Locate the cell with the specified text and output its (x, y) center coordinate. 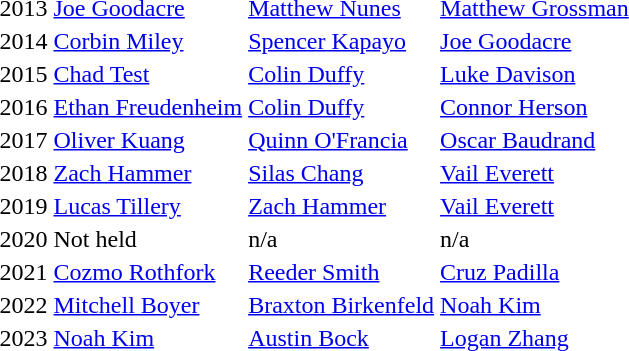
Spencer Kapayo (342, 41)
Oliver Kuang (148, 140)
Quinn O'Francia (342, 140)
Braxton Birkenfeld (342, 305)
Ethan Freudenheim (148, 107)
Reeder Smith (342, 272)
Not held (148, 239)
n/a (342, 239)
Cozmo Rothfork (148, 272)
Silas Chang (342, 173)
Chad Test (148, 74)
Lucas Tillery (148, 206)
Corbin Miley (148, 41)
Mitchell Boyer (148, 305)
